Identify which cell holds the provided text, then report its (X, Y) central coordinate. 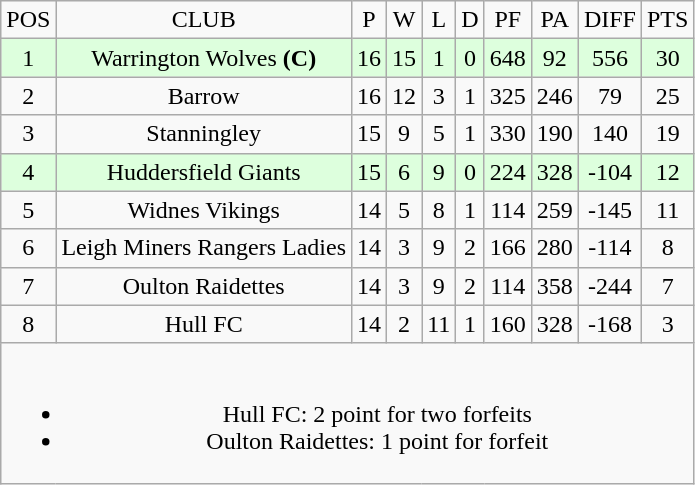
Hull FC: 2 point for two forfeitsOulton Raidettes: 1 point for forfeit (348, 413)
-168 (610, 324)
Warrington Wolves (C) (204, 58)
PF (508, 20)
POS (28, 20)
259 (554, 210)
Leigh Miners Rangers Ladies (204, 248)
330 (508, 134)
Barrow (204, 96)
L (439, 20)
79 (610, 96)
25 (667, 96)
-114 (610, 248)
Widnes Vikings (204, 210)
30 (667, 58)
W (404, 20)
19 (667, 134)
92 (554, 58)
-145 (610, 210)
4 (28, 172)
224 (508, 172)
325 (508, 96)
PTS (667, 20)
PA (554, 20)
190 (554, 134)
280 (554, 248)
Huddersfield Giants (204, 172)
246 (554, 96)
CLUB (204, 20)
Oulton Raidettes (204, 286)
160 (508, 324)
556 (610, 58)
166 (508, 248)
140 (610, 134)
358 (554, 286)
Stanningley (204, 134)
Hull FC (204, 324)
-104 (610, 172)
648 (508, 58)
-244 (610, 286)
P (370, 20)
DIFF (610, 20)
D (470, 20)
